Capture the cell that displays the provided text and extract its [X, Y] central coordinate. 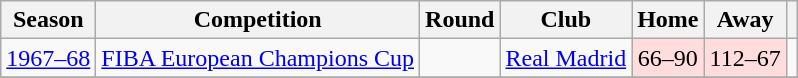
Competition [258, 20]
1967–68 [48, 58]
FIBA European Champions Cup [258, 58]
Real Madrid [566, 58]
Away [745, 20]
66–90 [668, 58]
Round [460, 20]
Season [48, 20]
Home [668, 20]
Club [566, 20]
112–67 [745, 58]
